Return the (X, Y) coordinate for the center point of the cell that contains the specified text.  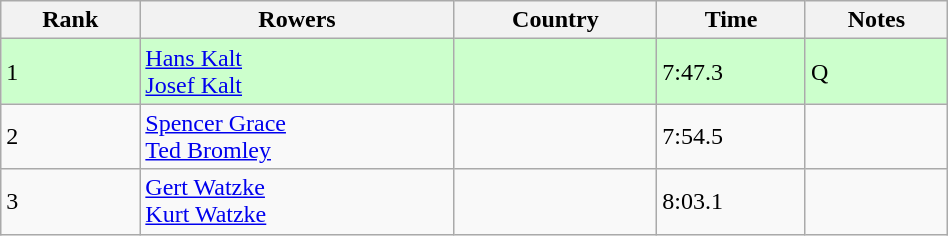
3 (70, 202)
Gert WatzkeKurt Watzke (297, 202)
Hans KaltJosef Kalt (297, 72)
Spencer GraceTed Bromley (297, 136)
Time (732, 20)
Country (556, 20)
Rank (70, 20)
2 (70, 136)
1 (70, 72)
8:03.1 (732, 202)
Rowers (297, 20)
7:47.3 (732, 72)
7:54.5 (732, 136)
Q (876, 72)
Notes (876, 20)
